Identify which cell holds the provided text, then report its [X, Y] central coordinate. 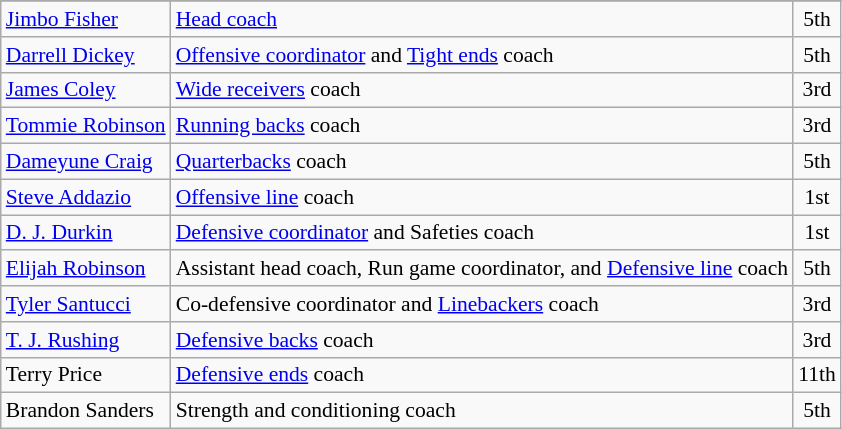
11th [817, 375]
Assistant head coach, Run game coordinator, and Defensive line coach [482, 269]
Defensive coordinator and Safeties coach [482, 233]
Tommie Robinson [86, 126]
Dameyune Craig [86, 162]
Steve Addazio [86, 197]
Defensive backs coach [482, 340]
Quarterbacks coach [482, 162]
Tyler Santucci [86, 304]
James Coley [86, 90]
Jimbo Fisher [86, 19]
Head coach [482, 19]
Strength and conditioning coach [482, 411]
Darrell Dickey [86, 55]
Running backs coach [482, 126]
Defensive ends coach [482, 375]
Terry Price [86, 375]
Co-defensive coordinator and Linebackers coach [482, 304]
Elijah Robinson [86, 269]
Offensive coordinator and Tight ends coach [482, 55]
T. J. Rushing [86, 340]
Offensive line coach [482, 197]
Wide receivers coach [482, 90]
D. J. Durkin [86, 233]
Brandon Sanders [86, 411]
